Provide the [X, Y] coordinate of the cell's center where the given text is located.  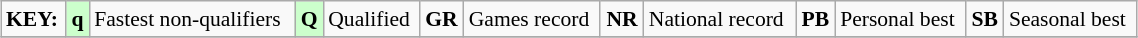
NR [622, 19]
Personal best [900, 19]
SB [985, 19]
PB [816, 19]
KEY: [34, 19]
Games record [532, 19]
Qualified [371, 19]
GR [442, 19]
National record [720, 19]
Q [309, 19]
Fastest non-qualifiers [192, 19]
q [78, 19]
Seasonal best [1070, 19]
